Detect which cell encompasses the target text, then output its [x, y] center coordinate. 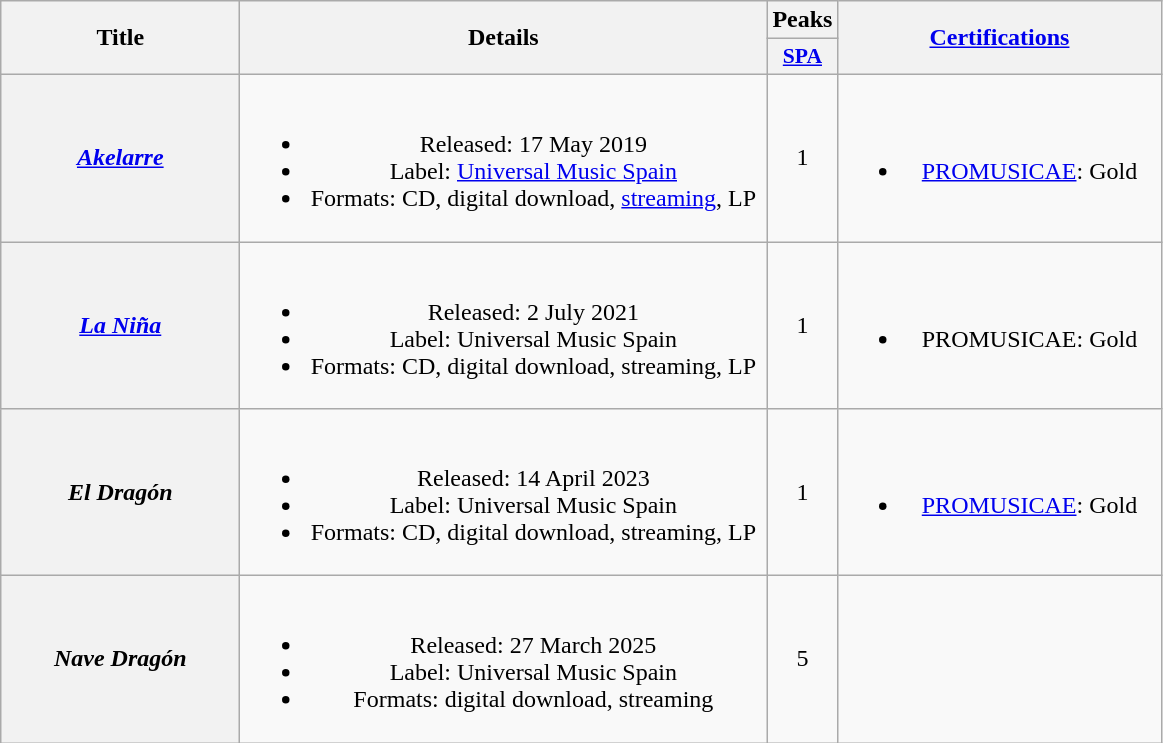
Released: 14 April 2023Label: Universal Music SpainFormats: CD, digital download, streaming, LP [504, 492]
5 [802, 660]
SPA [802, 57]
Akelarre [120, 158]
La Niña [120, 326]
Nave Dragón [120, 660]
Released: 2 July 2021Label: Universal Music SpainFormats: CD, digital download, streaming, LP [504, 326]
Released: 27 March 2025Label: Universal Music SpainFormats: digital download, streaming [504, 660]
Details [504, 38]
Released: 17 May 2019Label: Universal Music SpainFormats: CD, digital download, streaming, LP [504, 158]
El Dragón [120, 492]
Certifications [1000, 38]
Title [120, 38]
Peaks [802, 20]
